Detect which cell encompasses the target text, then output its [x, y] center coordinate. 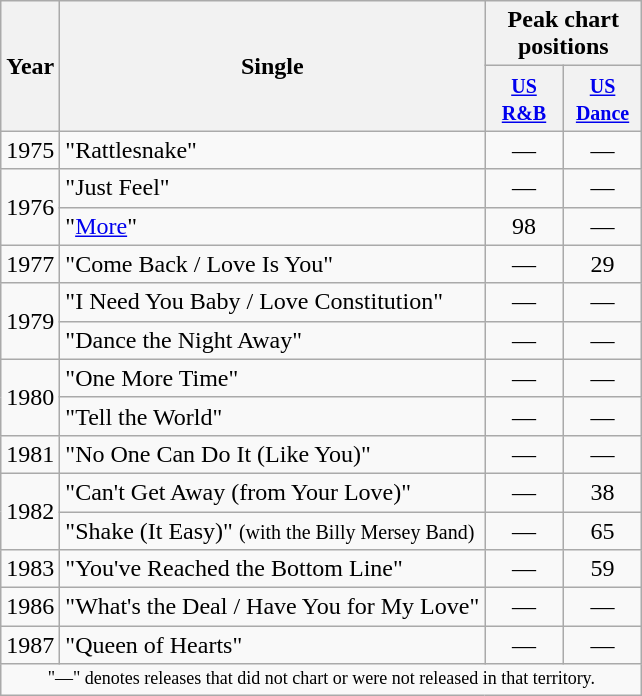
1976 [30, 207]
1975 [30, 150]
65 [602, 531]
29 [602, 264]
Single [272, 66]
1981 [30, 454]
"Rattlesnake" [272, 150]
1982 [30, 511]
US Dance [602, 98]
1987 [30, 645]
"One More Time" [272, 378]
"Just Feel" [272, 188]
"Can't Get Away (from Your Love)" [272, 492]
"You've Reached the Bottom Line" [272, 569]
1979 [30, 321]
1983 [30, 569]
"No One Can Do It (Like You)" [272, 454]
1977 [30, 264]
"Come Back / Love Is You" [272, 264]
59 [602, 569]
"Tell the World" [272, 416]
US R&B [524, 98]
Peak chart positions [564, 34]
"—" denotes releases that did not chart or were not released in that territory. [322, 680]
1980 [30, 397]
"Shake (It Easy)" (with the Billy Mersey Band) [272, 531]
98 [524, 226]
"What's the Deal / Have You for My Love" [272, 607]
38 [602, 492]
"Dance the Night Away" [272, 340]
"I Need You Baby / Love Constitution" [272, 302]
"More" [272, 226]
"Queen of Hearts" [272, 645]
1986 [30, 607]
Year [30, 66]
